Detect which cell encompasses the target text, then output its (X, Y) center coordinate. 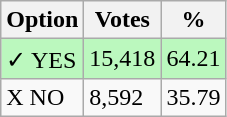
✓ YES (42, 59)
% (194, 20)
Option (42, 20)
15,418 (122, 59)
35.79 (194, 97)
64.21 (194, 59)
X NO (42, 97)
Votes (122, 20)
8,592 (122, 97)
